Provide the [X, Y] coordinate of the cell's center where the given text is located.  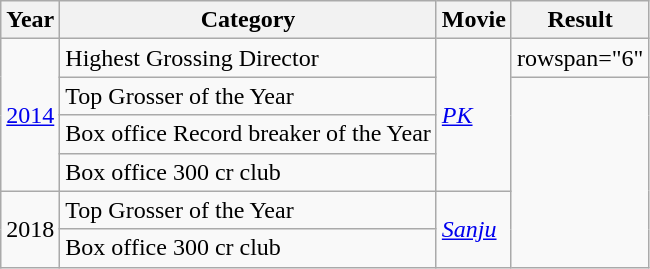
Box office Record breaker of the Year [248, 134]
Year [30, 20]
Category [248, 20]
Movie [474, 20]
2014 [30, 115]
Sanju [474, 229]
Result [580, 20]
rowspan="6" [580, 58]
Highest Grossing Director [248, 58]
PK [474, 115]
2018 [30, 229]
